Scan for the cell matching the given text and deliver its (x, y) coordinate at center. 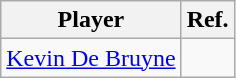
Player (91, 20)
Kevin De Bruyne (91, 58)
Ref. (208, 20)
